Extract the (X, Y) coordinate from the center of the cell holding the provided text.  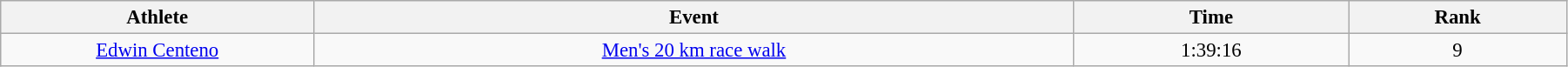
Men's 20 km race walk (694, 50)
Rank (1458, 17)
Edwin Centeno (157, 50)
1:39:16 (1211, 50)
Time (1211, 17)
9 (1458, 50)
Event (694, 17)
Athlete (157, 17)
